Extract the [X, Y] coordinate from the center of the cell holding the provided text.  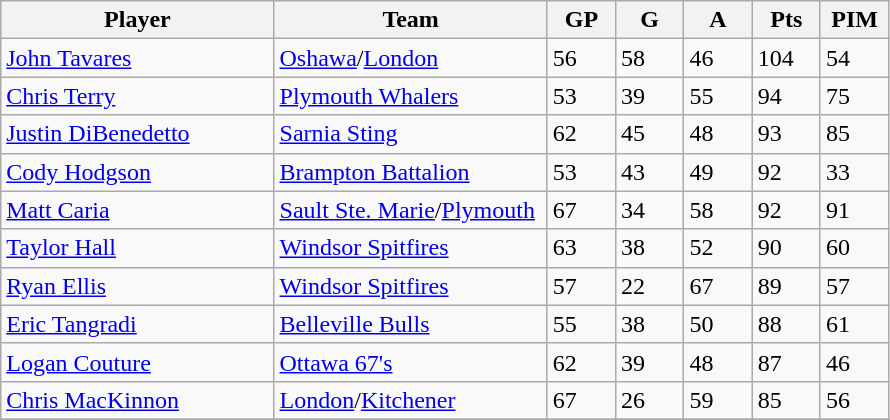
Player [138, 20]
Sarnia Sting [410, 134]
Pts [786, 20]
60 [854, 248]
Chris Terry [138, 96]
45 [650, 134]
94 [786, 96]
43 [650, 172]
London/Kitchener [410, 400]
75 [854, 96]
Cody Hodgson [138, 172]
63 [581, 248]
Eric Tangradi [138, 324]
33 [854, 172]
34 [650, 210]
Chris MacKinnon [138, 400]
Justin DiBenedetto [138, 134]
Belleville Bulls [410, 324]
Sault Ste. Marie/Plymouth [410, 210]
Team [410, 20]
John Tavares [138, 58]
91 [854, 210]
GP [581, 20]
26 [650, 400]
104 [786, 58]
Ottawa 67's [410, 362]
89 [786, 286]
90 [786, 248]
52 [718, 248]
Matt Caria [138, 210]
Oshawa/London [410, 58]
Plymouth Whalers [410, 96]
Ryan Ellis [138, 286]
G [650, 20]
61 [854, 324]
88 [786, 324]
Logan Couture [138, 362]
A [718, 20]
87 [786, 362]
54 [854, 58]
50 [718, 324]
PIM [854, 20]
59 [718, 400]
Taylor Hall [138, 248]
49 [718, 172]
Brampton Battalion [410, 172]
93 [786, 134]
22 [650, 286]
